Provide the [x, y] coordinate of the cell's center where the given text is located.  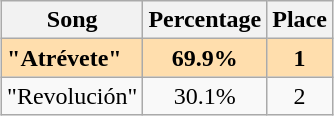
"Revolución" [72, 96]
Percentage [205, 20]
69.9% [205, 58]
2 [300, 96]
1 [300, 58]
30.1% [205, 96]
"Atrévete" [72, 58]
Song [72, 20]
Place [300, 20]
